Extract the [X, Y] coordinate from the center of the cell holding the provided text.  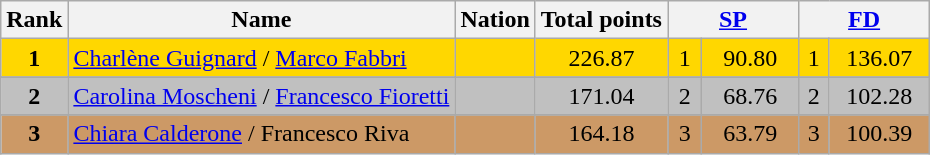
226.87 [601, 58]
Name [262, 20]
Nation [495, 20]
SP [734, 20]
164.18 [601, 134]
Total points [601, 20]
Carolina Moscheni / Francesco Fioretti [262, 96]
100.39 [880, 134]
136.07 [880, 58]
63.79 [750, 134]
Charlène Guignard / Marco Fabbri [262, 58]
68.76 [750, 96]
171.04 [601, 96]
FD [864, 20]
Rank [34, 20]
Chiara Calderone / Francesco Riva [262, 134]
102.28 [880, 96]
90.80 [750, 58]
